Search for the cell housing the specified text and yield its (X, Y) center coordinate. 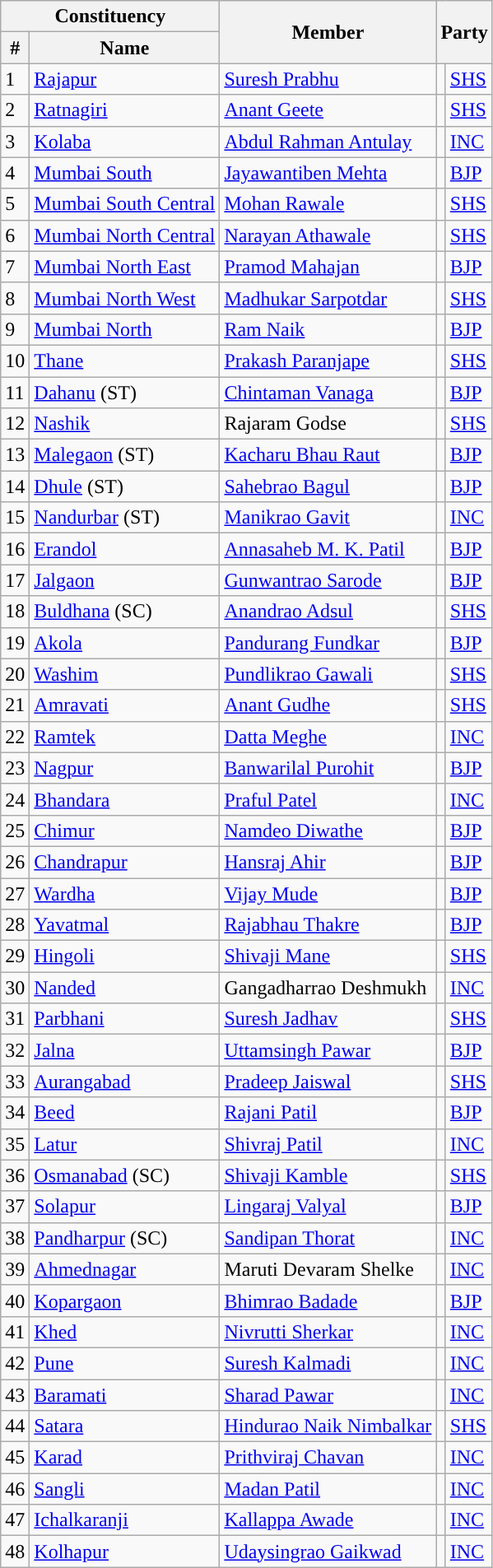
Namdeo Diwathe (328, 831)
14 (15, 486)
Yavatmal (125, 925)
Anant Gudhe (328, 705)
Khed (125, 1332)
Mumbai South (125, 173)
Kacharu Bhau Raut (328, 455)
Pandurang Fundkar (328, 643)
Pune (125, 1363)
Annasaheb M. K. Patil (328, 549)
Rajani Patil (328, 1113)
22 (15, 737)
43 (15, 1395)
Maruti Devaram Shelke (328, 1269)
Kallappa Awade (328, 1520)
28 (15, 925)
Hansraj Ahir (328, 862)
23 (15, 768)
35 (15, 1144)
Hingoli (125, 956)
Jalgaon (125, 580)
Shivaji Mane (328, 956)
Mumbai North (125, 329)
Sharad Pawar (328, 1395)
Suresh Prabhu (328, 79)
24 (15, 799)
Member (328, 32)
Beed (125, 1113)
47 (15, 1520)
12 (15, 424)
Rajaram Godse (328, 424)
Baramati (125, 1395)
4 (15, 173)
Bhimrao Badade (328, 1300)
Nashik (125, 424)
Madan Patil (328, 1489)
Gangadharrao Deshmukh (328, 988)
Anant Geete (328, 110)
Thane (125, 361)
15 (15, 518)
7 (15, 267)
Parbhani (125, 1019)
Karad (125, 1458)
Erandol (125, 549)
Name (125, 48)
Constituency (110, 16)
27 (15, 893)
Anandrao Adsul (328, 612)
# (15, 48)
Madhukar Sarpotdar (328, 298)
13 (15, 455)
Kolhapur (125, 1552)
31 (15, 1019)
Malegaon (ST) (125, 455)
Pundlikrao Gawali (328, 674)
Gunwantrao Sarode (328, 580)
Dhule (ST) (125, 486)
Osmanabad (SC) (125, 1175)
Rajapur (125, 79)
45 (15, 1458)
Lingaraj Valyal (328, 1207)
Mumbai South Central (125, 204)
19 (15, 643)
21 (15, 705)
Sandipan Thorat (328, 1238)
2 (15, 110)
Mohan Rawale (328, 204)
33 (15, 1082)
Buldhana (SC) (125, 612)
Vijay Mude (328, 893)
26 (15, 862)
10 (15, 361)
Uttamsingh Pawar (328, 1050)
20 (15, 674)
6 (15, 235)
Mumbai North West (125, 298)
Satara (125, 1426)
44 (15, 1426)
40 (15, 1300)
Ahmednagar (125, 1269)
Dahanu (ST) (125, 393)
29 (15, 956)
Narayan Athawale (328, 235)
Wardha (125, 893)
Prithviraj Chavan (328, 1458)
Nanded (125, 988)
Kolaba (125, 142)
Suresh Jadhav (328, 1019)
Akola (125, 643)
8 (15, 298)
Ramtek (125, 737)
Ichalkaranji (125, 1520)
Party (464, 32)
37 (15, 1207)
Praful Patel (328, 799)
Solapur (125, 1207)
Datta Meghe (328, 737)
1 (15, 79)
Aurangabad (125, 1082)
Ratnagiri (125, 110)
36 (15, 1175)
Amravati (125, 705)
34 (15, 1113)
Shivaji Kamble (328, 1175)
48 (15, 1552)
Udaysingrao Gaikwad (328, 1552)
11 (15, 393)
3 (15, 142)
Nagpur (125, 768)
Chandrapur (125, 862)
17 (15, 580)
Washim (125, 674)
Manikrao Gavit (328, 518)
46 (15, 1489)
Jayawantiben Mehta (328, 173)
Sahebrao Bagul (328, 486)
Chimur (125, 831)
38 (15, 1238)
Banwarilal Purohit (328, 768)
9 (15, 329)
18 (15, 612)
Hindurao Naik Nimbalkar (328, 1426)
Chintaman Vanaga (328, 393)
39 (15, 1269)
Abdul Rahman Antulay (328, 142)
Kopargaon (125, 1300)
Nivrutti Sherkar (328, 1332)
Ram Naik (328, 329)
Latur (125, 1144)
30 (15, 988)
Pandharpur (SC) (125, 1238)
Mumbai North East (125, 267)
Prakash Paranjape (328, 361)
5 (15, 204)
Pradeep Jaiswal (328, 1082)
32 (15, 1050)
Jalna (125, 1050)
41 (15, 1332)
Bhandara (125, 799)
Shivraj Patil (328, 1144)
Nandurbar (ST) (125, 518)
Mumbai North Central (125, 235)
Rajabhau Thakre (328, 925)
Sangli (125, 1489)
Pramod Mahajan (328, 267)
16 (15, 549)
Suresh Kalmadi (328, 1363)
25 (15, 831)
42 (15, 1363)
